Search for the cell housing the specified text and yield its (x, y) center coordinate. 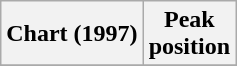
Peakposition (189, 34)
Chart (1997) (72, 34)
